Provide the (x, y) coordinate of the cell's center where the given text is located.  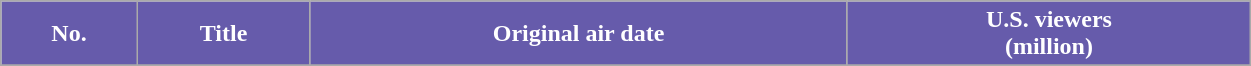
U.S. viewers(million) (1048, 34)
Title (223, 34)
Original air date (578, 34)
No. (70, 34)
